Locate the cell with the specified text and output its [X, Y] center coordinate. 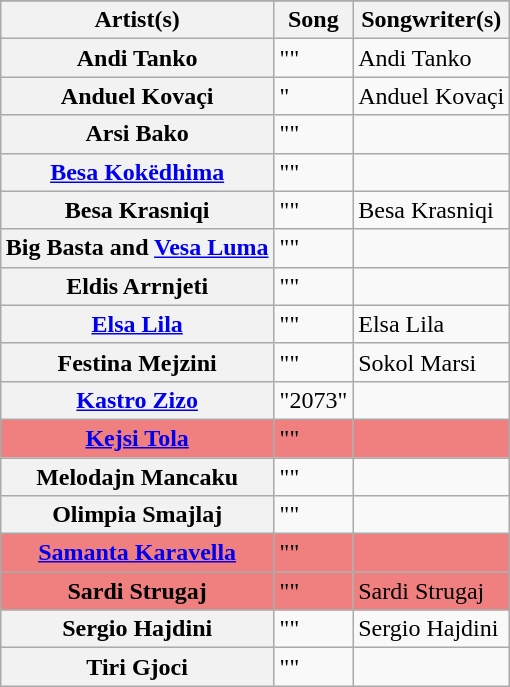
Artist(s) [137, 20]
Samanta Karavella [137, 553]
Song [314, 20]
Kastro Zizo [137, 400]
Songwriter(s) [432, 20]
Olimpia Smajlaj [137, 515]
Sokol Marsi [432, 362]
Besa Kokëdhima [137, 172]
Arsi Bako [137, 134]
Big Basta and Vesa Luma [137, 248]
" [314, 96]
"2073" [314, 400]
Eldis Arrnjeti [137, 286]
Kejsi Tola [137, 438]
Melodajn Mancaku [137, 477]
Tiri Gjoci [137, 667]
Festina Mejzini [137, 362]
